Capture the cell that displays the provided text and extract its (x, y) central coordinate. 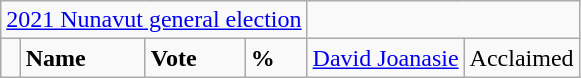
2021 Nunavut general election (154, 20)
% (276, 58)
Acclaimed (522, 58)
Vote (195, 58)
Name (82, 58)
David Joanasie (386, 58)
